Scan for the cell matching the given text and deliver its [x, y] coordinate at center. 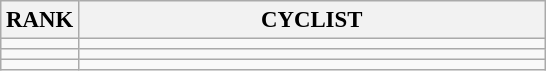
CYCLIST [312, 20]
RANK [40, 20]
